Find where the given text appears and provide that cell's center as [X, Y] coordinate. 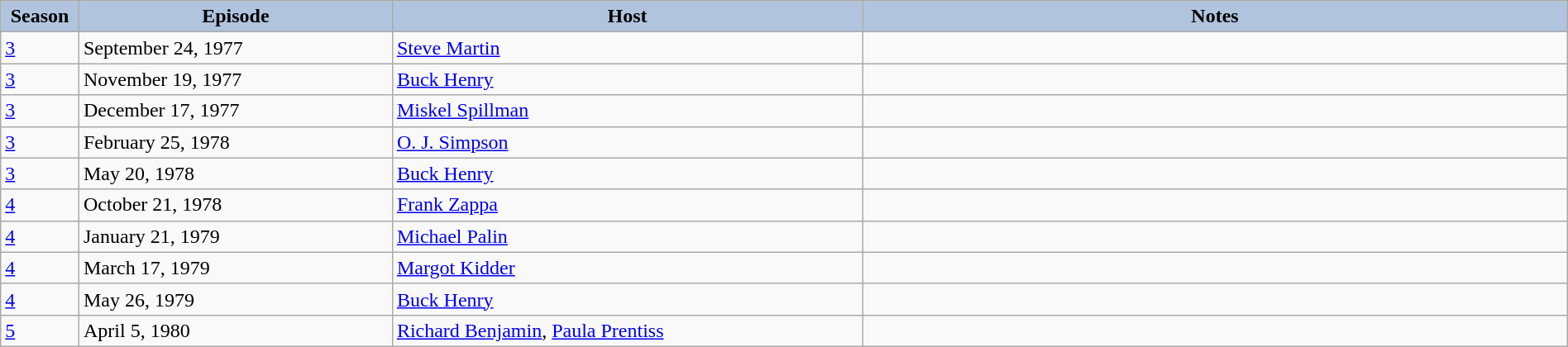
5 [40, 330]
Host [627, 17]
January 21, 1979 [235, 236]
Michael Palin [627, 236]
Frank Zappa [627, 205]
April 5, 1980 [235, 330]
September 24, 1977 [235, 48]
March 17, 1979 [235, 268]
Steve Martin [627, 48]
Season [40, 17]
November 19, 1977 [235, 79]
Notes [1216, 17]
O. J. Simpson [627, 142]
Richard Benjamin, Paula Prentiss [627, 330]
May 26, 1979 [235, 299]
October 21, 1978 [235, 205]
Miskel Spillman [627, 111]
Margot Kidder [627, 268]
May 20, 1978 [235, 173]
Episode [235, 17]
December 17, 1977 [235, 111]
February 25, 1978 [235, 142]
